Return [X, Y] of the center of cell containing provided text 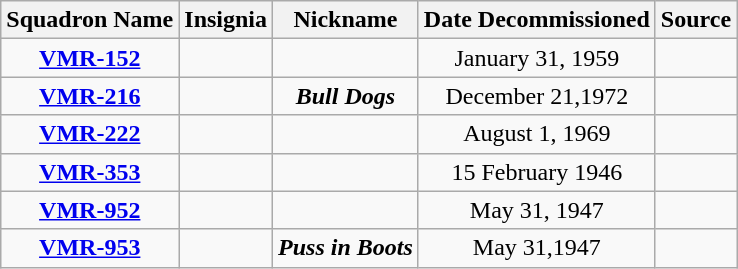
Date Decommissioned [536, 20]
VMR-952 [90, 210]
May 31,1947 [536, 248]
December 21,1972 [536, 96]
VMR-953 [90, 248]
Puss in Boots [346, 248]
Bull Dogs [346, 96]
Insignia [226, 20]
VMR-222 [90, 134]
January 31, 1959 [536, 58]
August 1, 1969 [536, 134]
Nickname [346, 20]
May 31, 1947 [536, 210]
VMR-152 [90, 58]
VMR-353 [90, 172]
Source [696, 20]
VMR-216 [90, 96]
Squadron Name [90, 20]
15 February 1946 [536, 172]
